Search for the cell housing the specified text and yield its [X, Y] center coordinate. 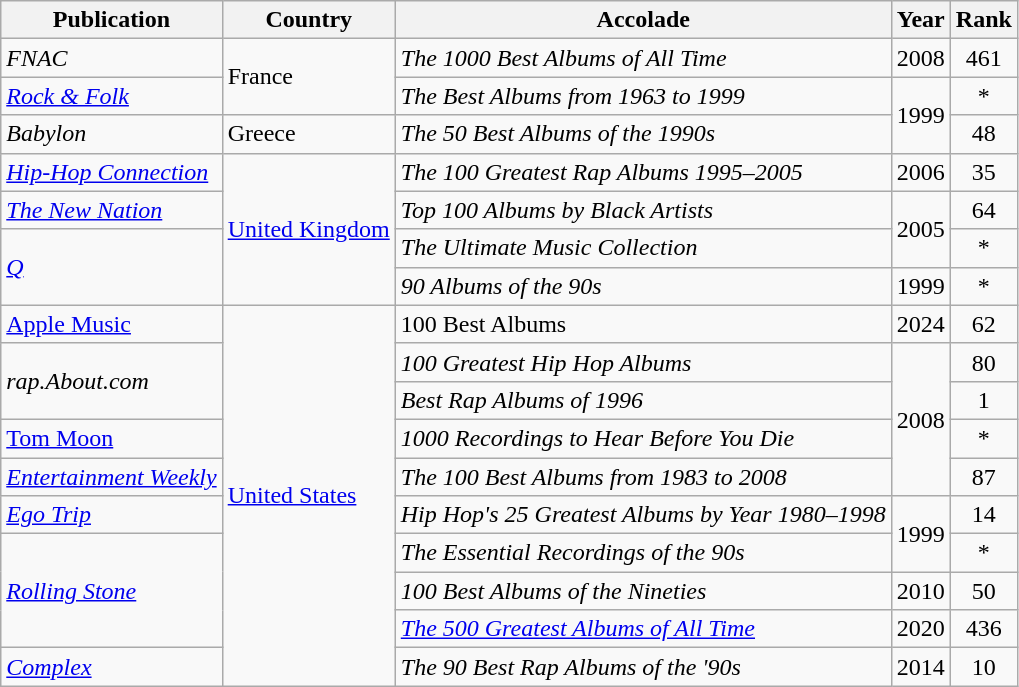
Country [308, 20]
2020 [920, 629]
1000 Recordings to Hear Before You Die [643, 438]
United Kingdom [308, 229]
436 [984, 629]
Rock & Folk [112, 96]
Entertainment Weekly [112, 477]
Greece [308, 134]
rap.About.com [112, 381]
The 100 Greatest Rap Albums 1995–2005 [643, 172]
Apple Music [112, 324]
Accolade [643, 20]
The 1000 Best Albums of All Time [643, 58]
10 [984, 667]
2006 [920, 172]
The Essential Recordings of the 90s [643, 553]
100 Best Albums [643, 324]
The 90 Best Rap Albums of the '90s [643, 667]
The New Nation [112, 210]
The 100 Best Albums from 1983 to 2008 [643, 477]
Hip Hop's 25 Greatest Albums by Year 1980–1998 [643, 515]
50 [984, 591]
14 [984, 515]
90 Albums of the 90s [643, 286]
FNAC [112, 58]
35 [984, 172]
1 [984, 400]
Best Rap Albums of 1996 [643, 400]
87 [984, 477]
2014 [920, 667]
Babylon [112, 134]
48 [984, 134]
Publication [112, 20]
France [308, 77]
Year [920, 20]
The Ultimate Music Collection [643, 248]
2024 [920, 324]
2005 [920, 229]
461 [984, 58]
Q [112, 267]
2010 [920, 591]
Tom Moon [112, 438]
The 50 Best Albums of the 1990s [643, 134]
Rank [984, 20]
100 Greatest Hip Hop Albums [643, 362]
64 [984, 210]
Rolling Stone [112, 591]
80 [984, 362]
Top 100 Albums by Black Artists [643, 210]
The 500 Greatest Albums of All Time [643, 629]
Ego Trip [112, 515]
The Best Albums from 1963 to 1999 [643, 96]
Complex [112, 667]
62 [984, 324]
Hip-Hop Connection [112, 172]
100 Best Albums of the Nineties [643, 591]
United States [308, 496]
